Return [X, Y] of the center of cell containing provided text 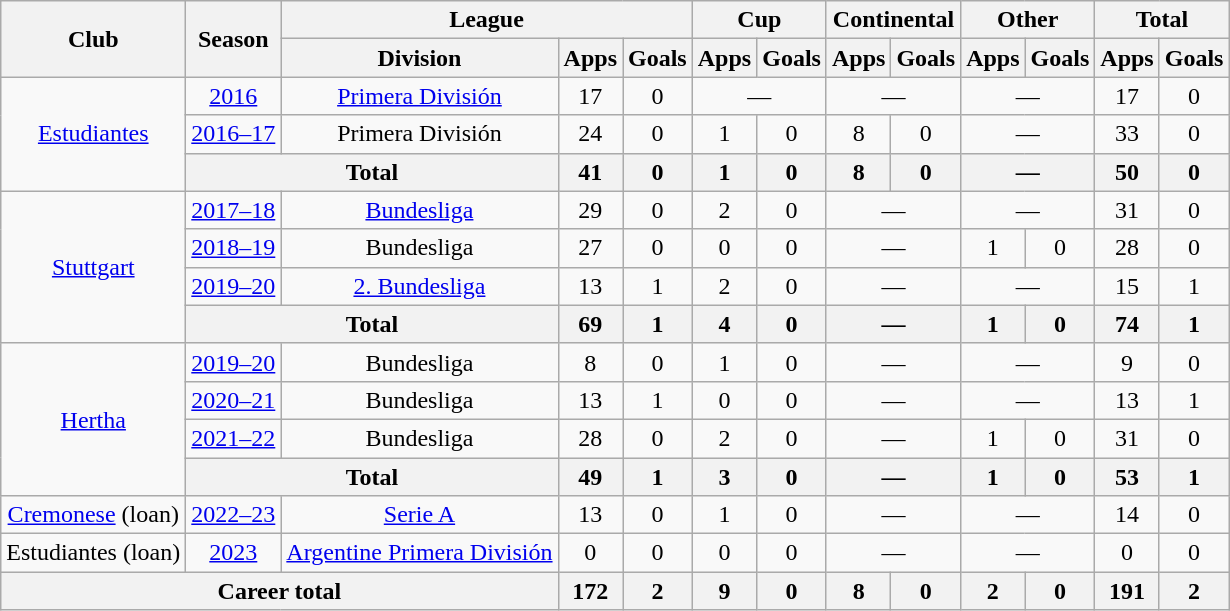
172 [590, 591]
2023 [234, 553]
50 [1127, 172]
33 [1127, 134]
Cremonese (loan) [94, 515]
2016 [234, 96]
4 [724, 324]
Stuttgart [94, 267]
2. Bundesliga [420, 286]
74 [1127, 324]
Argentine Primera División [420, 553]
15 [1127, 286]
2021–22 [234, 438]
2018–19 [234, 248]
Continental [893, 20]
Hertha [94, 419]
3 [724, 477]
Serie A [420, 515]
2022–23 [234, 515]
24 [590, 134]
Estudiantes (loan) [94, 553]
2016–17 [234, 134]
Cup [759, 20]
27 [590, 248]
53 [1127, 477]
Estudiantes [94, 134]
Season [234, 39]
Club [94, 39]
2017–18 [234, 210]
Division [420, 58]
29 [590, 210]
49 [590, 477]
191 [1127, 591]
Other [1028, 20]
2020–21 [234, 400]
69 [590, 324]
41 [590, 172]
League [486, 20]
Career total [280, 591]
14 [1127, 515]
